Search for the cell housing the specified text and yield its [x, y] center coordinate. 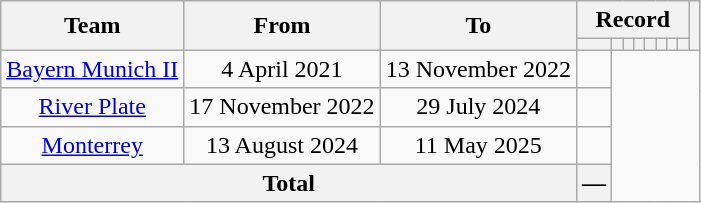
Total [289, 183]
Record [632, 20]
29 July 2024 [478, 107]
11 May 2025 [478, 145]
River Plate [92, 107]
17 November 2022 [282, 107]
13 August 2024 [282, 145]
Team [92, 26]
To [478, 26]
Bayern Munich II [92, 69]
From [282, 26]
Monterrey [92, 145]
13 November 2022 [478, 69]
— [594, 183]
4 April 2021 [282, 69]
